Return the (x, y) coordinate for the center point of the cell that contains the specified text.  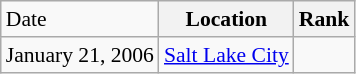
Location (226, 19)
Salt Lake City (226, 55)
Date (80, 19)
January 21, 2006 (80, 55)
Rank (324, 19)
